From the cell containing the given text, extract its center point as (X, Y) coordinate. 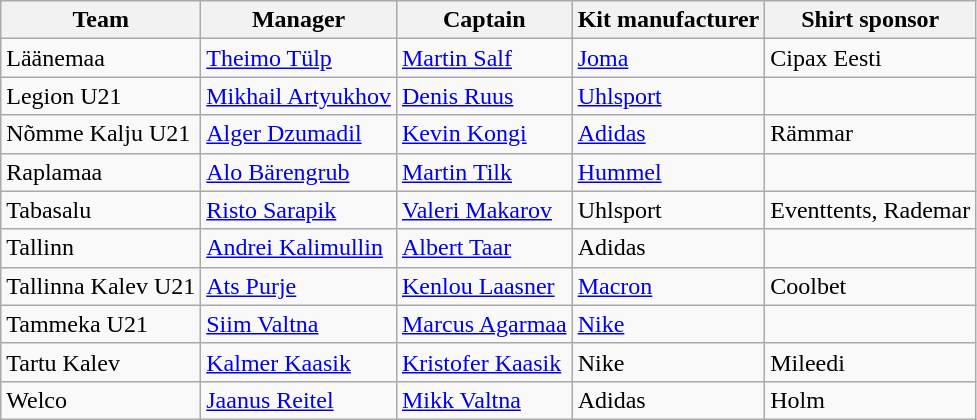
Risto Sarapik (299, 210)
Captain (484, 20)
Alger Dzumadil (299, 134)
Martin Tilk (484, 172)
Raplamaa (101, 172)
Denis Ruus (484, 96)
Kenlou Laasner (484, 286)
Legion U21 (101, 96)
Marcus Agarmaa (484, 324)
Mikk Valtna (484, 400)
Kristofer Kaasik (484, 362)
Tabasalu (101, 210)
Mikhail Artyukhov (299, 96)
Alo Bärengrub (299, 172)
Team (101, 20)
Kevin Kongi (484, 134)
Hummel (668, 172)
Manager (299, 20)
Valeri Makarov (484, 210)
Eventtents, Rademar (870, 210)
Mileedi (870, 362)
Jaanus Reitel (299, 400)
Martin Salf (484, 58)
Macron (668, 286)
Nõmme Kalju U21 (101, 134)
Tallinna Kalev U21 (101, 286)
Siim Valtna (299, 324)
Kit manufacturer (668, 20)
Läänemaa (101, 58)
Tammeka U21 (101, 324)
Tartu Kalev (101, 362)
Ats Purje (299, 286)
Kalmer Kaasik (299, 362)
Albert Taar (484, 248)
Joma (668, 58)
Holm (870, 400)
Theimo Tülp (299, 58)
Rämmar (870, 134)
Welco (101, 400)
Coolbet (870, 286)
Andrei Kalimullin (299, 248)
Shirt sponsor (870, 20)
Cipax Eesti (870, 58)
Tallinn (101, 248)
